Capture the cell that displays the provided text and extract its (X, Y) central coordinate. 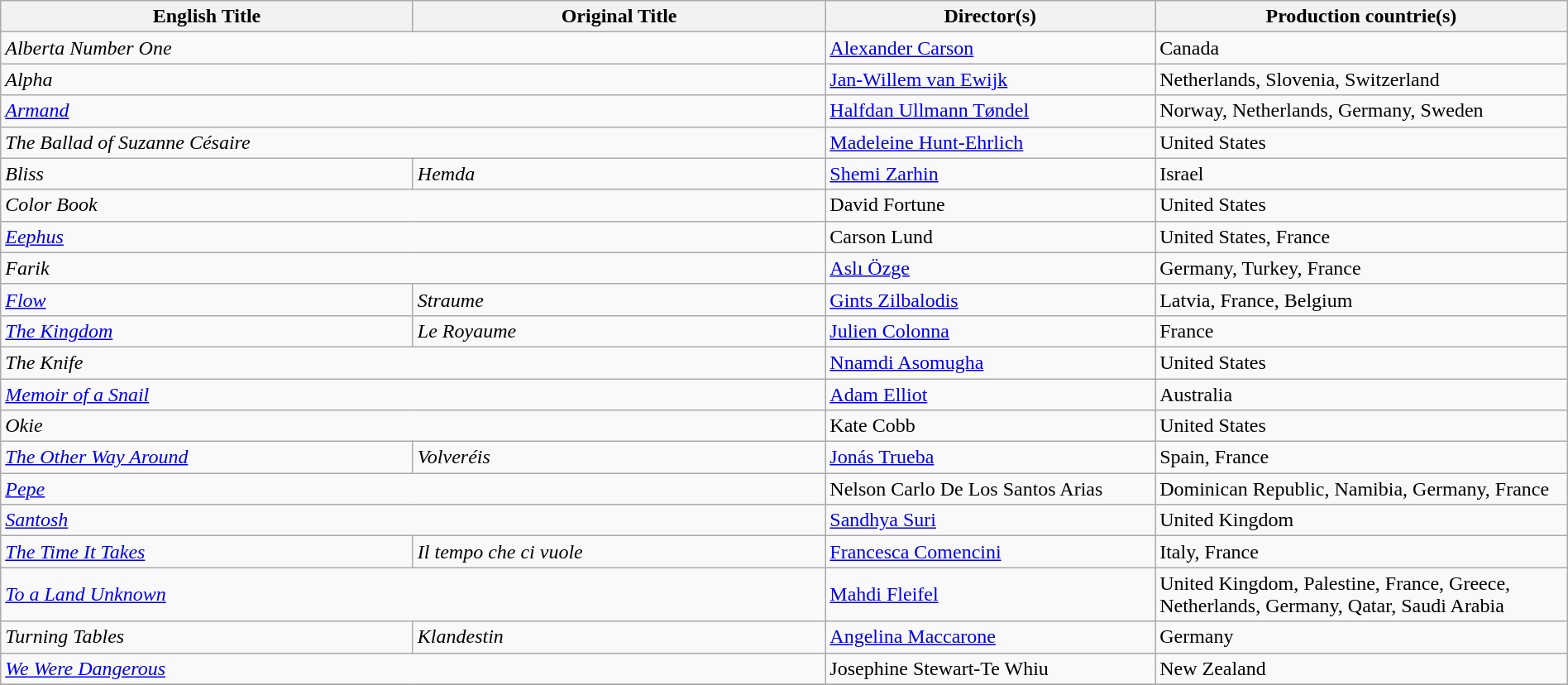
Canada (1361, 48)
Il tempo che ci vuole (619, 552)
Jonás Trueba (991, 457)
The Time It Takes (207, 552)
Germany, Turkey, France (1361, 268)
Madeleine Hunt-Ehrlich (991, 142)
Pepe (414, 489)
Flow (207, 299)
Straume (619, 299)
New Zealand (1361, 668)
Bliss (207, 174)
United Kingdom (1361, 520)
Mahdi Fleifel (991, 594)
Eephus (414, 237)
Nelson Carlo De Los Santos Arias (991, 489)
Julien Colonna (991, 331)
Santosh (414, 520)
Netherlands, Slovenia, Switzerland (1361, 79)
Dominican Republic, Namibia, Germany, France (1361, 489)
Israel (1361, 174)
Latvia, France, Belgium (1361, 299)
United States, France (1361, 237)
Josephine Stewart-Te Whiu (991, 668)
Australia (1361, 395)
Germany (1361, 637)
United Kingdom, Palestine, France, Greece, Netherlands, Germany, Qatar, Saudi Arabia (1361, 594)
Alexander Carson (991, 48)
Jan-Willem van Ewijk (991, 79)
Klandestin (619, 637)
We Were Dangerous (414, 668)
Armand (414, 111)
Spain, France (1361, 457)
Alberta Number One (414, 48)
Francesca Comencini (991, 552)
Italy, France (1361, 552)
The Other Way Around (207, 457)
Adam Elliot (991, 395)
Shemi Zarhin (991, 174)
Nnamdi Asomugha (991, 362)
The Ballad of Suzanne Césaire (414, 142)
Sandhya Suri (991, 520)
Memoir of a Snail (414, 395)
Norway, Netherlands, Germany, Sweden (1361, 111)
Aslı Özge (991, 268)
Original Title (619, 17)
To a Land Unknown (414, 594)
Gints Zilbalodis (991, 299)
Color Book (414, 205)
Volveréis (619, 457)
Carson Lund (991, 237)
Production countrie(s) (1361, 17)
Le Royaume (619, 331)
David Fortune (991, 205)
Farik (414, 268)
Alpha (414, 79)
The Knife (414, 362)
France (1361, 331)
Hemda (619, 174)
Director(s) (991, 17)
Turning Tables (207, 637)
Okie (414, 426)
Angelina Maccarone (991, 637)
Halfdan Ullmann Tøndel (991, 111)
English Title (207, 17)
Kate Cobb (991, 426)
The Kingdom (207, 331)
